Extract the (x, y) coordinate from the center of the cell holding the provided text.  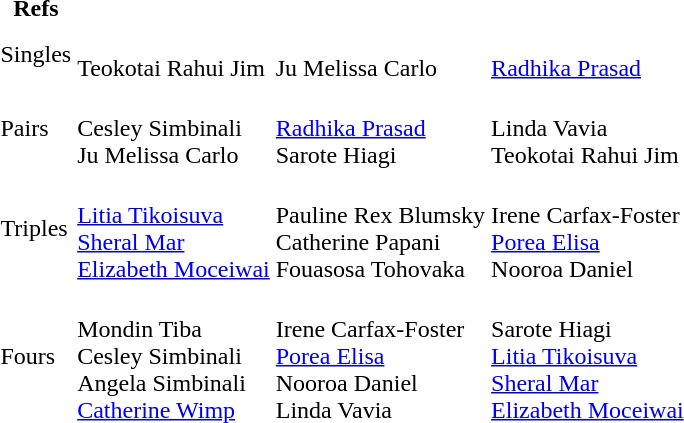
Litia TikoisuvaSheral MarElizabeth Moceiwai (174, 228)
Teokotai Rahui Jim (174, 54)
Ju Melissa Carlo (380, 54)
Radhika PrasadSarote Hiagi (380, 128)
Pauline Rex BlumskyCatherine PapaniFouasosa Tohovaka (380, 228)
Cesley SimbinaliJu Melissa Carlo (174, 128)
